Identify which cell holds the provided text, then report its (X, Y) central coordinate. 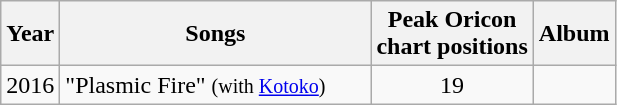
Year (30, 34)
"Plasmic Fire" (with Kotoko) (216, 85)
Album (574, 34)
2016 (30, 85)
19 (452, 85)
Peak Oricon chart positions (452, 34)
Songs (216, 34)
